Detect which cell encompasses the target text, then output its (X, Y) center coordinate. 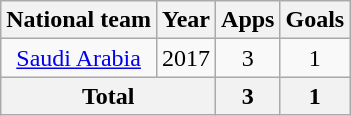
Total (108, 96)
Goals (315, 20)
2017 (186, 58)
Saudi Arabia (79, 58)
Year (186, 20)
National team (79, 20)
Apps (248, 20)
